Find where the given text appears and provide that cell's center as [x, y] coordinate. 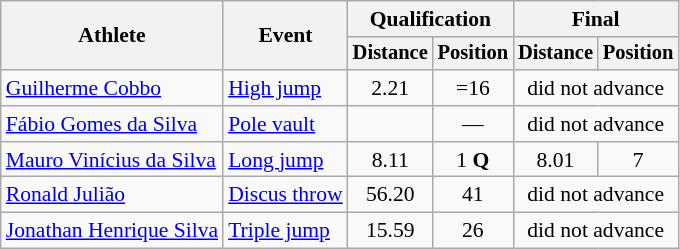
Triple jump [286, 231]
Discus throw [286, 195]
2.21 [390, 88]
— [473, 124]
Fábio Gomes da Silva [112, 124]
15.59 [390, 231]
1 Q [473, 160]
Athlete [112, 36]
Qualification [430, 19]
Long jump [286, 160]
7 [638, 160]
8.11 [390, 160]
26 [473, 231]
High jump [286, 88]
=16 [473, 88]
Ronald Julião [112, 195]
Pole vault [286, 124]
41 [473, 195]
Mauro Vinícius da Silva [112, 160]
8.01 [556, 160]
Guilherme Cobbo [112, 88]
56.20 [390, 195]
Event [286, 36]
Final [596, 19]
Jonathan Henrique Silva [112, 231]
